For the text-containing cell, return its midpoint in [x, y] coordinate format. 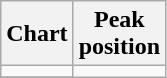
Chart [37, 34]
Peakposition [119, 34]
